Identify which cell holds the provided text, then report its [X, Y] central coordinate. 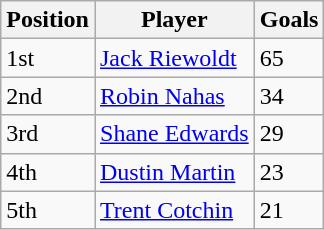
29 [289, 134]
Position [48, 20]
Player [174, 20]
Jack Riewoldt [174, 58]
34 [289, 96]
5th [48, 210]
Dustin Martin [174, 172]
Robin Nahas [174, 96]
Goals [289, 20]
23 [289, 172]
4th [48, 172]
1st [48, 58]
21 [289, 210]
Trent Cotchin [174, 210]
65 [289, 58]
Shane Edwards [174, 134]
2nd [48, 96]
3rd [48, 134]
